Extract the (x, y) coordinate from the center of the cell holding the provided text.  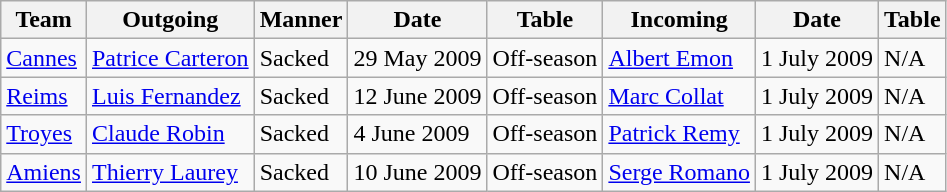
10 June 2009 (418, 172)
Troyes (44, 134)
Luis Fernandez (170, 96)
Amiens (44, 172)
Claude Robin (170, 134)
Patrice Carteron (170, 58)
Serge Romano (680, 172)
29 May 2009 (418, 58)
4 June 2009 (418, 134)
Reims (44, 96)
Thierry Laurey (170, 172)
Cannes (44, 58)
Team (44, 20)
Albert Emon (680, 58)
12 June 2009 (418, 96)
Marc Collat (680, 96)
Incoming (680, 20)
Patrick Remy (680, 134)
Manner (301, 20)
Outgoing (170, 20)
